Detect which cell encompasses the target text, then output its [X, Y] center coordinate. 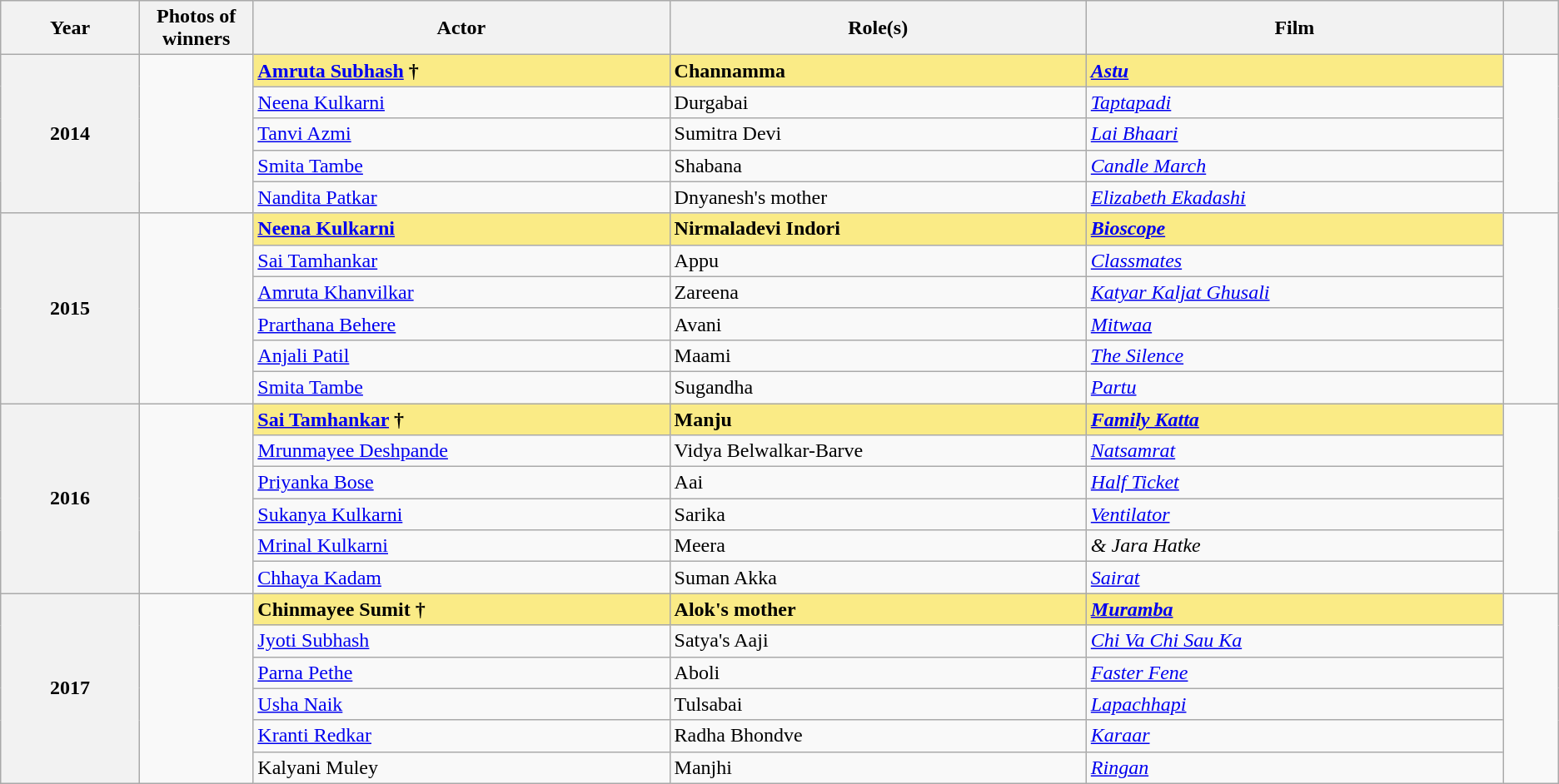
Elizabeth Ekadashi [1294, 197]
Natsamrat [1294, 451]
Kalyani Muley [461, 767]
Chhaya Kadam [461, 578]
Taptapadi [1294, 102]
Sai Tamhankar † [461, 419]
Dnyanesh's mother [878, 197]
Half Ticket [1294, 483]
Katyar Kaljat Ghusali [1294, 292]
Manju [878, 419]
Amruta Subhash † [461, 71]
Jyoti Subhash [461, 641]
Satya's Aaji [878, 641]
Year [70, 28]
Tanvi Azmi [461, 134]
Kranti Redkar [461, 736]
Role(s) [878, 28]
Photos of winners [196, 28]
Mrinal Kulkarni [461, 546]
Partu [1294, 387]
Channamma [878, 71]
Karaar [1294, 736]
2015 [70, 308]
Chinmayee Sumit † [461, 609]
Family Katta [1294, 419]
Zareena [878, 292]
Sumitra Devi [878, 134]
Ventilator [1294, 514]
Appu [878, 261]
Vidya Belwalkar-Barve [878, 451]
Amruta Khanvilkar [461, 292]
Aai [878, 483]
Sairat [1294, 578]
Parna Pethe [461, 672]
Nandita Patkar [461, 197]
Usha Naik [461, 704]
Tulsabai [878, 704]
Sugandha [878, 387]
Actor [461, 28]
Bioscope [1294, 229]
Faster Fene [1294, 672]
Nirmaladevi Indori [878, 229]
Ringan [1294, 767]
Radha Bhondve [878, 736]
Chi Va Chi Sau Ka [1294, 641]
Prarthana Behere [461, 324]
Aboli [878, 672]
Suman Akka [878, 578]
Candle March [1294, 166]
Mrunmayee Deshpande [461, 451]
Shabana [878, 166]
Anjali Patil [461, 355]
Mitwaa [1294, 324]
Avani [878, 324]
& Jara Hatke [1294, 546]
Meera [878, 546]
Durgabai [878, 102]
The Silence [1294, 355]
Muramba [1294, 609]
Film [1294, 28]
Priyanka Bose [461, 483]
Sukanya Kulkarni [461, 514]
Lai Bhaari [1294, 134]
Manjhi [878, 767]
Maami [878, 355]
2014 [70, 134]
Sarika [878, 514]
2017 [70, 688]
Lapachhapi [1294, 704]
2016 [70, 498]
Astu [1294, 71]
Classmates [1294, 261]
Alok's mother [878, 609]
Sai Tamhankar [461, 261]
